For the text-containing cell, return its midpoint in (x, y) coordinate format. 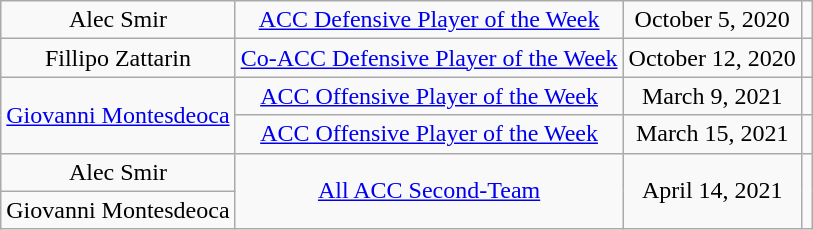
October 12, 2020 (712, 58)
April 14, 2021 (712, 191)
Fillipo Zattarin (118, 58)
March 15, 2021 (712, 134)
Co-ACC Defensive Player of the Week (429, 58)
March 9, 2021 (712, 96)
ACC Defensive Player of the Week (429, 20)
All ACC Second-Team (429, 191)
October 5, 2020 (712, 20)
